Output the [X, Y] coordinate of the center of the cell containing the given text.  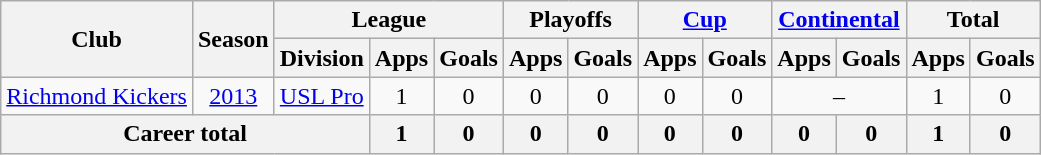
League [388, 20]
Continental [839, 20]
Season [233, 39]
Club [97, 39]
Playoffs [570, 20]
Cup [705, 20]
Career total [186, 134]
USL Pro [322, 96]
Total [973, 20]
2013 [233, 96]
Richmond Kickers [97, 96]
– [839, 96]
Division [322, 58]
